Determine the (x, y) coordinate at the center of the cell enclosing the given text.  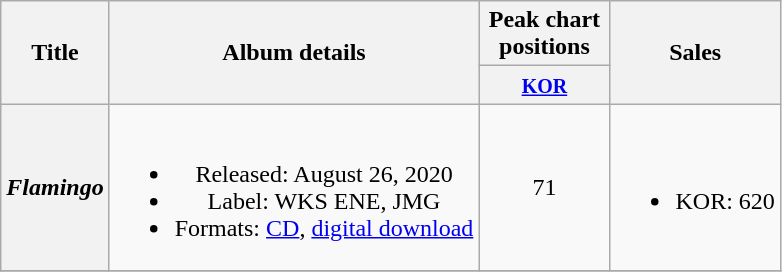
71 (544, 188)
KOR (544, 85)
KOR: 620 (695, 188)
Album details (294, 52)
Sales (695, 52)
Peak chart positions (544, 34)
Released: August 26, 2020Label: WKS ENE, JMGFormats: CD, digital download (294, 188)
Title (55, 52)
Flamingo (55, 188)
